Identify which cell holds the provided text, then report its [x, y] central coordinate. 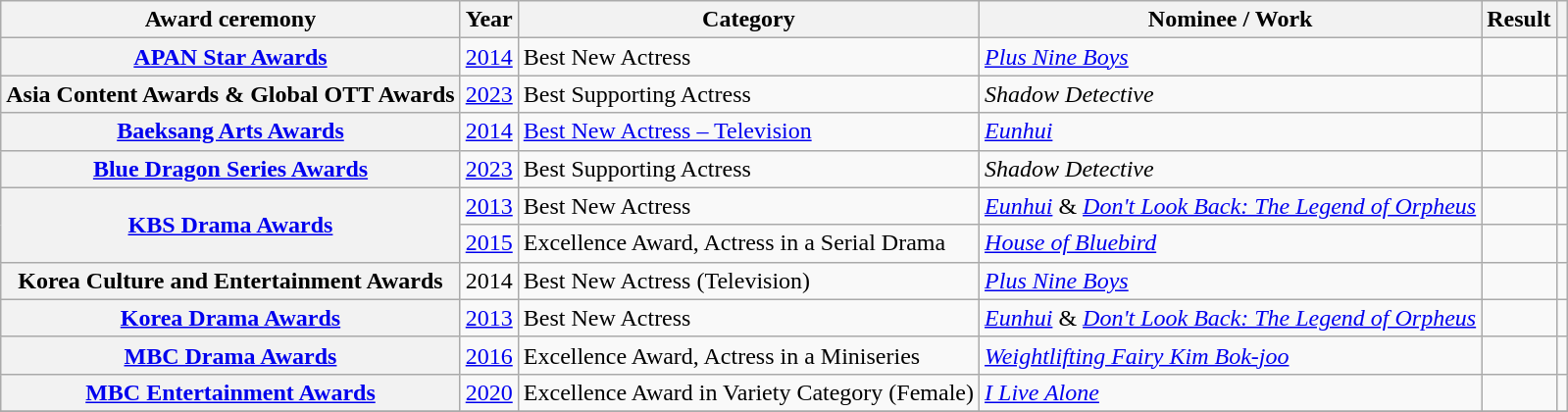
Excellence Award, Actress in a Miniseries [748, 355]
Korea Drama Awards [230, 318]
Result [1519, 20]
Baeksang Arts Awards [230, 131]
Category [748, 20]
Excellence Award, Actress in a Serial Drama [748, 243]
APAN Star Awards [230, 57]
MBC Entertainment Awards [230, 392]
Award ceremony [230, 20]
Blue Dragon Series Awards [230, 169]
KBS Drama Awards [230, 225]
Eunhui [1231, 131]
Korea Culture and Entertainment Awards [230, 281]
Nominee / Work [1231, 20]
House of Bluebird [1231, 243]
Best New Actress – Television [748, 131]
Asia Content Awards & Global OTT Awards [230, 94]
MBC Drama Awards [230, 355]
2016 [488, 355]
Year [488, 20]
Excellence Award in Variety Category (Female) [748, 392]
2020 [488, 392]
Weightlifting Fairy Kim Bok-joo [1231, 355]
2015 [488, 243]
I Live Alone [1231, 392]
Best New Actress (Television) [748, 281]
